For the text-containing cell, return its midpoint in [x, y] coordinate format. 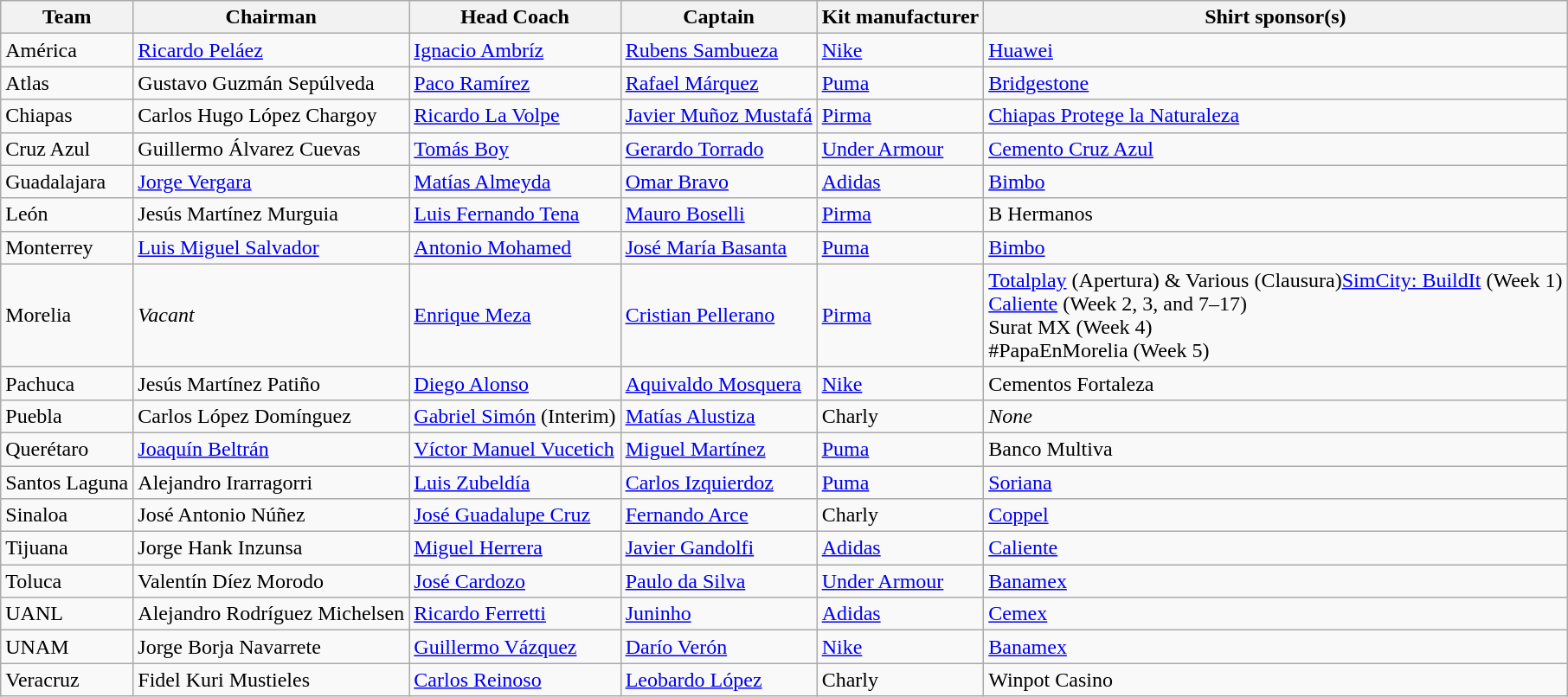
Carlos Izquierdoz [718, 482]
Víctor Manuel Vucetich [515, 449]
Alejandro Rodríguez Michelsen [272, 614]
Carlos Reinoso [515, 680]
Paulo da Silva [718, 581]
Guillermo Vázquez [515, 647]
Alejandro Irarragorri [272, 482]
Cristian Pellerano [718, 315]
Kit manufacturer [900, 17]
Jesús Martínez Murguia [272, 214]
Omar Bravo [718, 182]
Darío Verón [718, 647]
Totalplay (Apertura) & Various (Clausura)SimCity: BuildIt (Week 1)Caliente (Week 2, 3, and 7–17)Surat MX (Week 4)#PapaEnMorelia (Week 5) [1276, 315]
José Antonio Núñez [272, 515]
Bridgestone [1276, 83]
Pachuca [67, 383]
Ricardo La Volpe [515, 116]
Chairman [272, 17]
Gabriel Simón (Interim) [515, 416]
José María Basanta [718, 247]
Paco Ramírez [515, 83]
Tomás Boy [515, 149]
Miguel Herrera [515, 548]
Aquivaldo Mosquera [718, 383]
Vacant [272, 315]
B Hermanos [1276, 214]
Captain [718, 17]
Valentín Díez Morodo [272, 581]
Fernando Arce [718, 515]
Cruz Azul [67, 149]
Matías Almeyda [515, 182]
Huawei [1276, 50]
Leobardo López [718, 680]
Puebla [67, 416]
José Cardozo [515, 581]
José Guadalupe Cruz [515, 515]
Guillermo Álvarez Cuevas [272, 149]
Luis Zubeldía [515, 482]
Soriana [1276, 482]
Querétaro [67, 449]
Javier Muñoz Mustafá [718, 116]
Gustavo Guzmán Sepúlveda [272, 83]
León [67, 214]
Toluca [67, 581]
Banco Multiva [1276, 449]
Chiapas [67, 116]
Shirt sponsor(s) [1276, 17]
Joaquín Beltrán [272, 449]
Fidel Kuri Mustieles [272, 680]
Cemex [1276, 614]
Luis Miguel Salvador [272, 247]
None [1276, 416]
Mauro Boselli [718, 214]
Winpot Casino [1276, 680]
Jorge Vergara [272, 182]
Head Coach [515, 17]
Javier Gandolfi [718, 548]
Tijuana [67, 548]
Matías Alustiza [718, 416]
Luis Fernando Tena [515, 214]
Ricardo Ferretti [515, 614]
Jesús Martínez Patiño [272, 383]
Carlos Hugo López Chargoy [272, 116]
Cemento Cruz Azul [1276, 149]
Rubens Sambueza [718, 50]
UANL [67, 614]
Sinaloa [67, 515]
Santos Laguna [67, 482]
Chiapas Protege la Naturaleza [1276, 116]
Veracruz [67, 680]
América [67, 50]
Miguel Martínez [718, 449]
Team [67, 17]
Rafael Márquez [718, 83]
Morelia [67, 315]
Coppel [1276, 515]
Guadalajara [67, 182]
Diego Alonso [515, 383]
Monterrey [67, 247]
Ricardo Peláez [272, 50]
Carlos López Domínguez [272, 416]
Ignacio Ambríz [515, 50]
Atlas [67, 83]
Enrique Meza [515, 315]
Gerardo Torrado [718, 149]
Jorge Borja Navarrete [272, 647]
Jorge Hank Inzunsa [272, 548]
Antonio Mohamed [515, 247]
Caliente [1276, 548]
Juninho [718, 614]
Cementos Fortaleza [1276, 383]
UNAM [67, 647]
